Locate the cell with the specified text and output its (x, y) center coordinate. 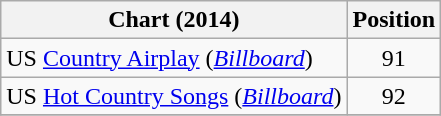
91 (394, 58)
92 (394, 96)
US Country Airplay (Billboard) (174, 58)
US Hot Country Songs (Billboard) (174, 96)
Position (394, 20)
Chart (2014) (174, 20)
